Extract the (X, Y) coordinate from the center of the cell holding the provided text.  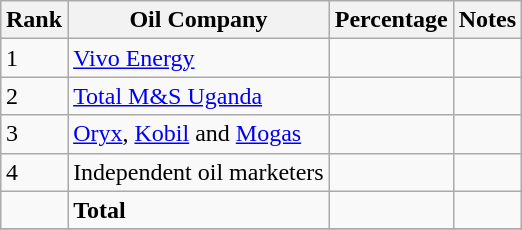
4 (34, 172)
Rank (34, 20)
Vivo Energy (199, 58)
1 (34, 58)
2 (34, 96)
Notes (487, 20)
Total (199, 210)
Total M&S Uganda (199, 96)
Oryx, Kobil and Mogas (199, 134)
Independent oil marketers (199, 172)
Oil Company (199, 20)
Percentage (391, 20)
3 (34, 134)
